Output the [X, Y] coordinate of the center of the cell containing the given text.  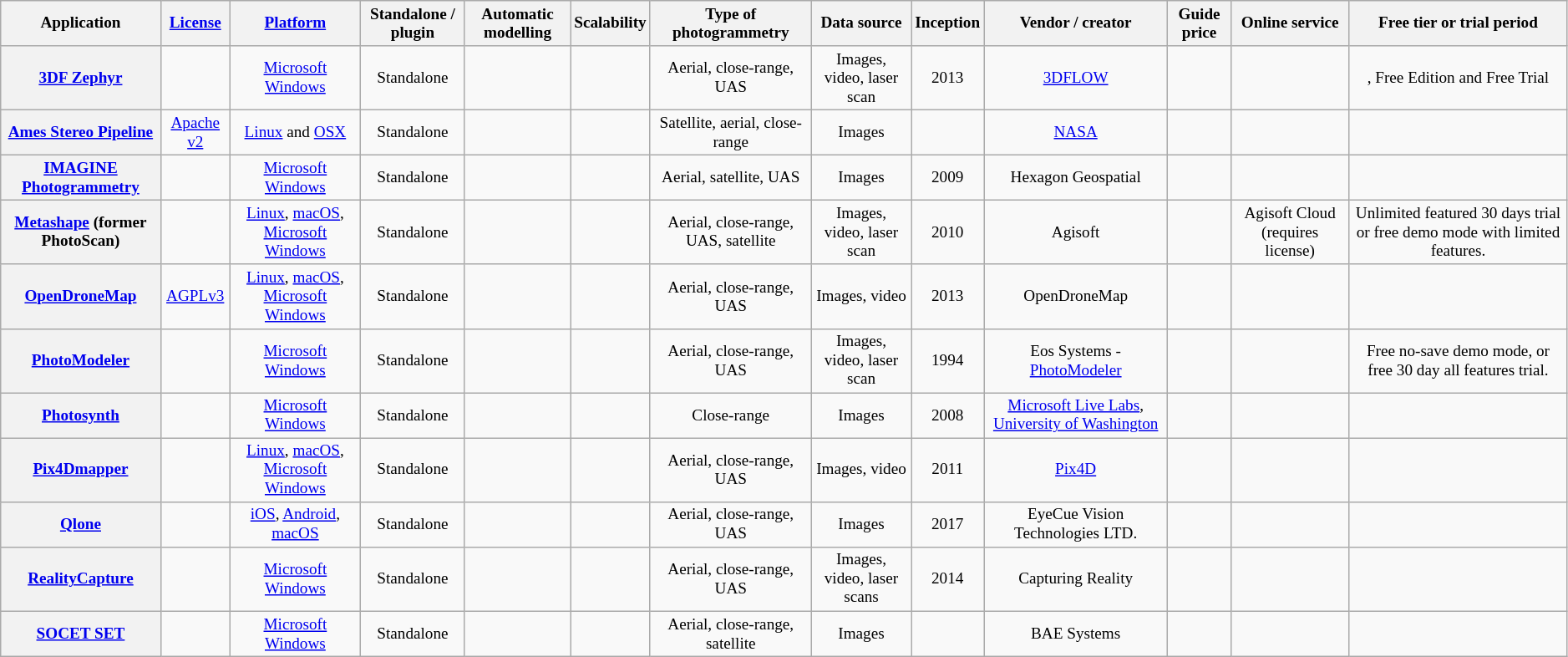
2017 [947, 524]
Aerial, close-range, satellite [730, 634]
3DFLOW [1076, 79]
Inception [947, 23]
, Free Edition and Free Trial [1459, 79]
Automatic modelling [517, 23]
Agisoft [1076, 232]
EyeCue Vision Technologies LTD. [1076, 524]
Pix4D [1076, 470]
3DF Zephyr [80, 79]
Hexagon Geospatial [1076, 177]
Apache v2 [195, 132]
Metashape (former PhotoScan) [80, 232]
Images, video, laser scans [860, 578]
Free tier or trial period [1459, 23]
Photosynth [80, 415]
Standalone / plugin [413, 23]
AGPLv3 [195, 296]
Platform [295, 23]
Satellite, aerial, close-range [730, 132]
Linux and OSX [295, 132]
Microsoft Live Labs, University of Washington [1076, 415]
Qlone [80, 524]
Agisoft Cloud (requires license) [1290, 232]
Data source [860, 23]
Close-range [730, 415]
Type of photogrammetry [730, 23]
Aerial, satellite, UAS [730, 177]
Capturing Reality [1076, 578]
Aerial, close-range, UAS, satellite [730, 232]
2008 [947, 415]
2011 [947, 470]
License [195, 23]
Free no-save demo mode, or free 30 day all features trial. [1459, 361]
iOS, Android, macOS [295, 524]
Ames Stereo Pipeline [80, 132]
Online service [1290, 23]
Eos Systems - PhotoModeler [1076, 361]
RealityCapture [80, 578]
2010 [947, 232]
1994 [947, 361]
Vendor / creator [1076, 23]
IMAGINE Photogrammetry [80, 177]
BAE Systems [1076, 634]
Guide price [1200, 23]
Scalability [611, 23]
2009 [947, 177]
PhotoModeler [80, 361]
2014 [947, 578]
Pix4Dmapper [80, 470]
NASA [1076, 132]
SOCET SET [80, 634]
Application [80, 23]
Unlimited featured 30 days trial or free demo mode with limited features. [1459, 232]
